Search for the cell housing the specified text and yield its (x, y) center coordinate. 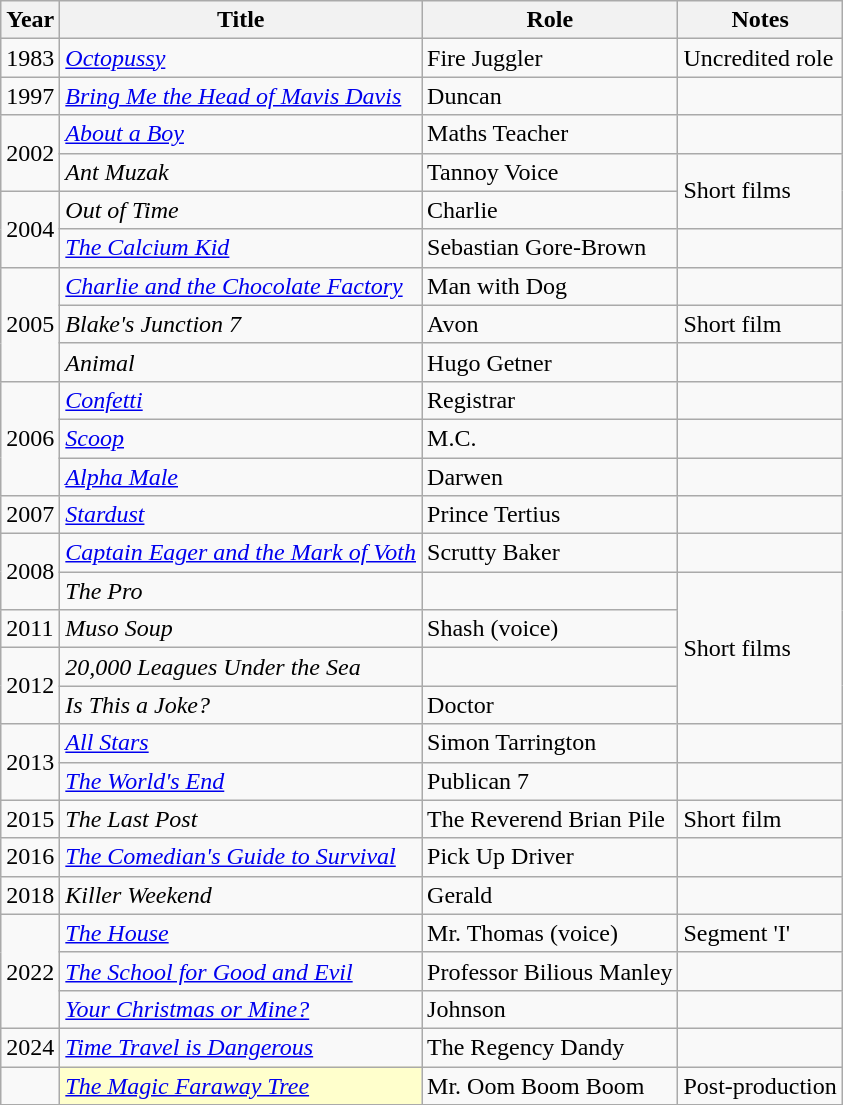
2002 (30, 153)
Killer Weekend (241, 895)
2011 (30, 629)
Mr. Oom Boom Boom (550, 1085)
Shash (voice) (550, 629)
Year (30, 20)
Publican 7 (550, 781)
The Reverend Brian Pile (550, 819)
Avon (550, 324)
Octopussy (241, 58)
Notes (760, 20)
Segment 'I' (760, 933)
Duncan (550, 96)
Title (241, 20)
2012 (30, 686)
2016 (30, 857)
Uncredited role (760, 58)
The House (241, 933)
Registrar (550, 400)
The World's End (241, 781)
2007 (30, 515)
Gerald (550, 895)
20,000 Leagues Under the Sea (241, 667)
Darwen (550, 477)
Muso Soup (241, 629)
Role (550, 20)
All Stars (241, 743)
Charlie (550, 210)
Blake's Junction 7 (241, 324)
The Pro (241, 591)
The Regency Dandy (550, 1047)
Fire Juggler (550, 58)
Scoop (241, 438)
The Comedian's Guide to Survival (241, 857)
Doctor (550, 705)
Johnson (550, 1009)
Hugo Getner (550, 362)
Pick Up Driver (550, 857)
2013 (30, 762)
Charlie and the Chocolate Factory (241, 286)
2015 (30, 819)
Bring Me the Head of Mavis Davis (241, 96)
1983 (30, 58)
M.C. (550, 438)
Alpha Male (241, 477)
2005 (30, 324)
2024 (30, 1047)
Ant Muzak (241, 172)
The Last Post (241, 819)
2008 (30, 572)
The Calcium Kid (241, 248)
2022 (30, 971)
Sebastian Gore-Brown (550, 248)
The Magic Faraway Tree (241, 1085)
Your Christmas or Mine? (241, 1009)
Simon Tarrington (550, 743)
Out of Time (241, 210)
The School for Good and Evil (241, 971)
Tannoy Voice (550, 172)
2004 (30, 229)
About a Boy (241, 134)
1997 (30, 96)
Man with Dog (550, 286)
2006 (30, 438)
Professor Bilious Manley (550, 971)
Animal (241, 362)
Scrutty Baker (550, 553)
Is This a Joke? (241, 705)
Time Travel is Dangerous (241, 1047)
Stardust (241, 515)
2018 (30, 895)
Prince Tertius (550, 515)
Confetti (241, 400)
Mr. Thomas (voice) (550, 933)
Maths Teacher (550, 134)
Captain Eager and the Mark of Voth (241, 553)
Post-production (760, 1085)
